Extract the (X, Y) coordinate from the center of the cell holding the provided text.  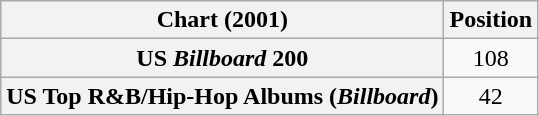
42 (491, 96)
108 (491, 58)
US Billboard 200 (222, 58)
US Top R&B/Hip-Hop Albums (Billboard) (222, 96)
Position (491, 20)
Chart (2001) (222, 20)
